For the text-containing cell, return its midpoint in [X, Y] coordinate format. 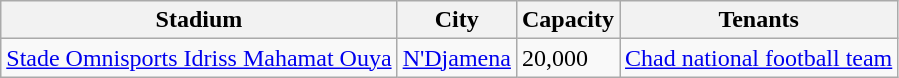
Tenants [759, 20]
Chad national football team [759, 58]
20,000 [568, 58]
Stadium [199, 20]
Capacity [568, 20]
N'Djamena [456, 58]
City [456, 20]
Stade Omnisports Idriss Mahamat Ouya [199, 58]
